Output the [x, y] coordinate of the center of the cell containing the given text.  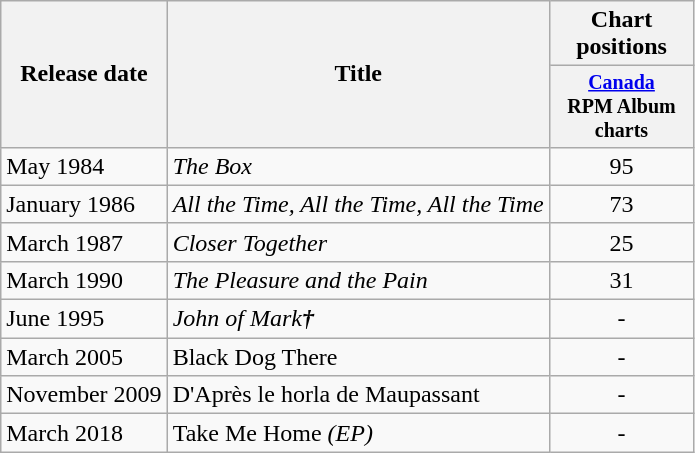
25 [621, 242]
D'Après le horla de Maupassant [358, 395]
The Pleasure and the Pain [358, 280]
31 [621, 280]
All the Time, All the Time, All the Time [358, 204]
Closer Together [358, 242]
January 1986 [84, 204]
Release date [84, 74]
95 [621, 166]
Title [358, 74]
CanadaRPM Album charts [621, 106]
March 1987 [84, 242]
March 2018 [84, 433]
November 2009 [84, 395]
73 [621, 204]
Take Me Home (EP) [358, 433]
The Box [358, 166]
John of Mark† [358, 319]
Black Dog There [358, 357]
June 1995 [84, 319]
March 1990 [84, 280]
May 1984 [84, 166]
Chart positions [621, 34]
March 2005 [84, 357]
